Scan for the cell matching the given text and deliver its [x, y] coordinate at center. 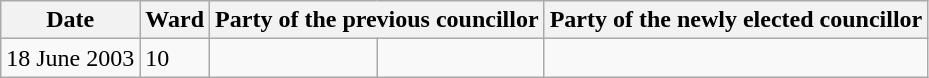
Party of the previous councillor [378, 20]
Date [70, 20]
18 June 2003 [70, 58]
Ward [175, 20]
10 [175, 58]
Party of the newly elected councillor [736, 20]
